Locate the cell with the specified text and output its [X, Y] center coordinate. 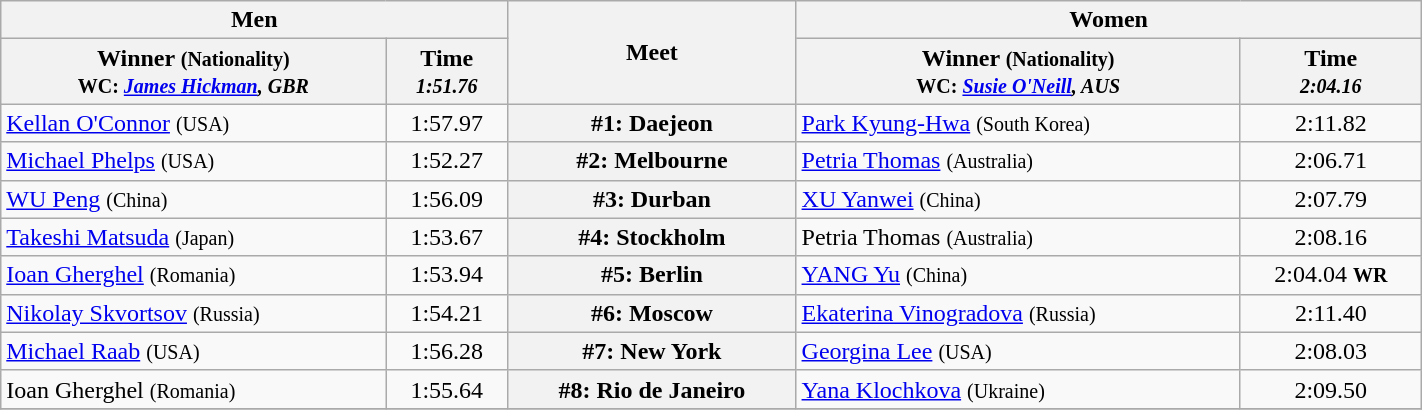
WU Peng (China) [194, 199]
2:08.03 [1330, 351]
Park Kyung-Hwa (South Korea) [1018, 123]
1:55.64 [447, 389]
#2: Melbourne [652, 161]
2:08.16 [1330, 237]
#5: Berlin [652, 275]
1:53.94 [447, 275]
Yana Klochkova (Ukraine) [1018, 389]
1:54.21 [447, 313]
1:53.67 [447, 237]
Nikolay Skvortsov (Russia) [194, 313]
2:11.40 [1330, 313]
Georgina Lee (USA) [1018, 351]
Michael Raab (USA) [194, 351]
1:56.09 [447, 199]
#7: New York [652, 351]
Time 1:51.76 [447, 72]
2:06.71 [1330, 161]
1:56.28 [447, 351]
#3: Durban [652, 199]
2:11.82 [1330, 123]
2:04.04 WR [1330, 275]
Winner (Nationality)WC: Susie O'Neill, AUS [1018, 72]
#8: Rio de Janeiro [652, 389]
1:52.27 [447, 161]
#1: Daejeon [652, 123]
Ekaterina Vinogradova (Russia) [1018, 313]
Michael Phelps (USA) [194, 161]
YANG Yu (China) [1018, 275]
Time2:04.16 [1330, 72]
1:57.97 [447, 123]
#6: Moscow [652, 313]
Takeshi Matsuda (Japan) [194, 237]
Meet [652, 52]
Kellan O'Connor (USA) [194, 123]
Winner (Nationality) WC: James Hickman, GBR [194, 72]
Men [254, 20]
2:09.50 [1330, 389]
#4: Stockholm [652, 237]
Women [1108, 20]
2:07.79 [1330, 199]
XU Yanwei (China) [1018, 199]
